Return the [X, Y] coordinate for the center point of the cell that contains the specified text.  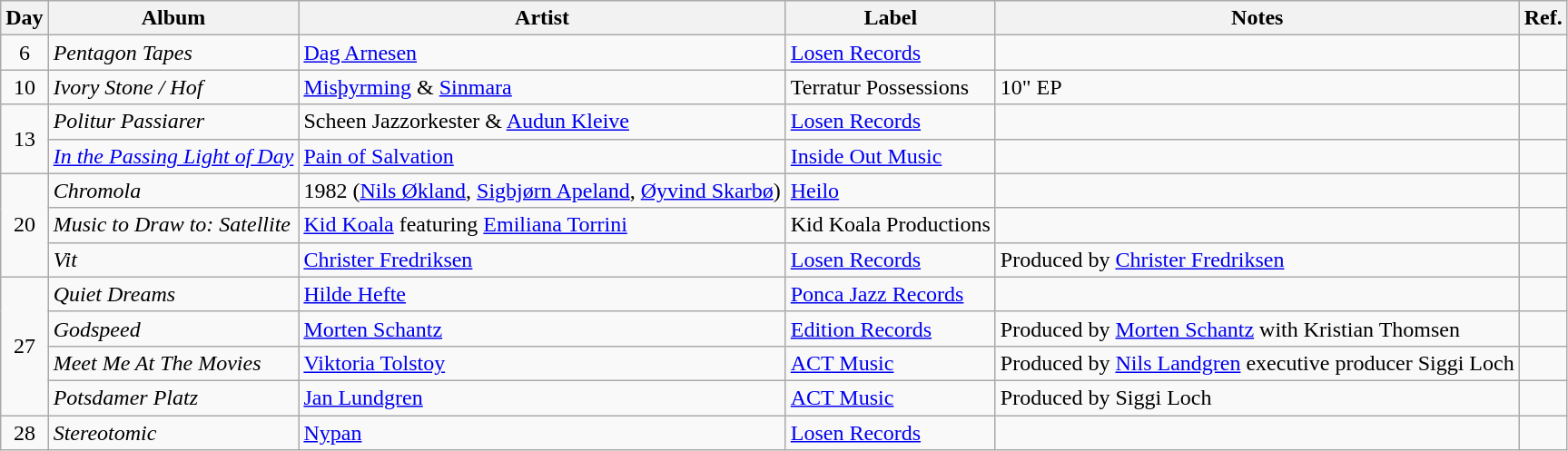
Notes [1257, 18]
Viktoria Tolstoy [542, 363]
Potsdamer Platz [173, 397]
Misþyrming & Sinmara [542, 87]
Dag Arnesen [542, 53]
Quiet Dreams [173, 294]
Ivory Stone / Hof [173, 87]
28 [25, 433]
Heilo [890, 191]
Inside Out Music [890, 156]
Pain of Salvation [542, 156]
Ponca Jazz Records [890, 294]
Edition Records [890, 328]
Pentagon Tapes [173, 53]
Kid Koala featuring Emiliana Torrini [542, 225]
1982 (Nils Økland, Sigbjørn Apeland, Øyvind Skarbø) [542, 191]
Scheen Jazzorkester & Audun Kleive [542, 122]
Artist [542, 18]
Produced by Christer Fredriksen [1257, 260]
Produced by Nils Landgren executive producer Siggi Loch [1257, 363]
10" EP [1257, 87]
10 [25, 87]
Meet Me At The Movies [173, 363]
Terratur Possessions [890, 87]
Kid Koala Productions [890, 225]
Hilde Hefte [542, 294]
Ref. [1543, 18]
6 [25, 53]
Chromola [173, 191]
Produced by Siggi Loch [1257, 397]
13 [25, 139]
Music to Draw to: Satellite [173, 225]
27 [25, 346]
Godspeed [173, 328]
Album [173, 18]
In the Passing Light of Day [173, 156]
Label [890, 18]
Nypan [542, 433]
Stereotomic [173, 433]
Day [25, 18]
20 [25, 225]
Jan Lundgren [542, 397]
Produced by Morten Schantz with Kristian Thomsen [1257, 328]
Morten Schantz [542, 328]
Vit [173, 260]
Politur Passiarer [173, 122]
Christer Fredriksen [542, 260]
